Identify which cell holds the provided text, then report its (X, Y) central coordinate. 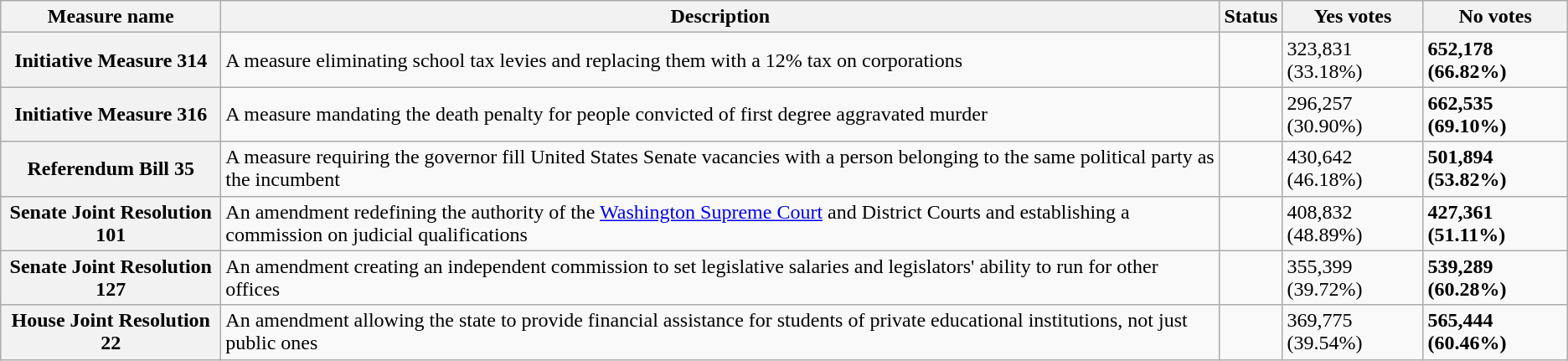
A measure mandating the death penalty for people convicted of first degree aggravated murder (720, 114)
An amendment redefining the authority of the Washington Supreme Court and District Courts and establishing a commission on judicial qualifications (720, 223)
Initiative Measure 316 (111, 114)
369,775 (39.54%) (1353, 332)
Measure name (111, 17)
A measure eliminating school tax levies and replacing them with a 12% tax on corporations (720, 60)
Initiative Measure 314 (111, 60)
427,361 (51.11%) (1495, 223)
Referendum Bill 35 (111, 169)
House Joint Resolution 22 (111, 332)
565,444 (60.46%) (1495, 332)
652,178 (66.82%) (1495, 60)
501,894 (53.82%) (1495, 169)
Senate Joint Resolution 101 (111, 223)
Senate Joint Resolution 127 (111, 278)
Status (1251, 17)
An amendment creating an independent commission to set legislative salaries and legislators' ability to run for other offices (720, 278)
355,399 (39.72%) (1353, 278)
No votes (1495, 17)
539,289 (60.28%) (1495, 278)
Yes votes (1353, 17)
430,642 (46.18%) (1353, 169)
408,832 (48.89%) (1353, 223)
Description (720, 17)
An amendment allowing the state to provide financial assistance for students of private educational institutions, not just public ones (720, 332)
296,257 (30.90%) (1353, 114)
A measure requiring the governor fill United States Senate vacancies with a person belonging to the same political party as the incumbent (720, 169)
662,535 (69.10%) (1495, 114)
323,831 (33.18%) (1353, 60)
